Capture the cell that displays the provided text and extract its (X, Y) central coordinate. 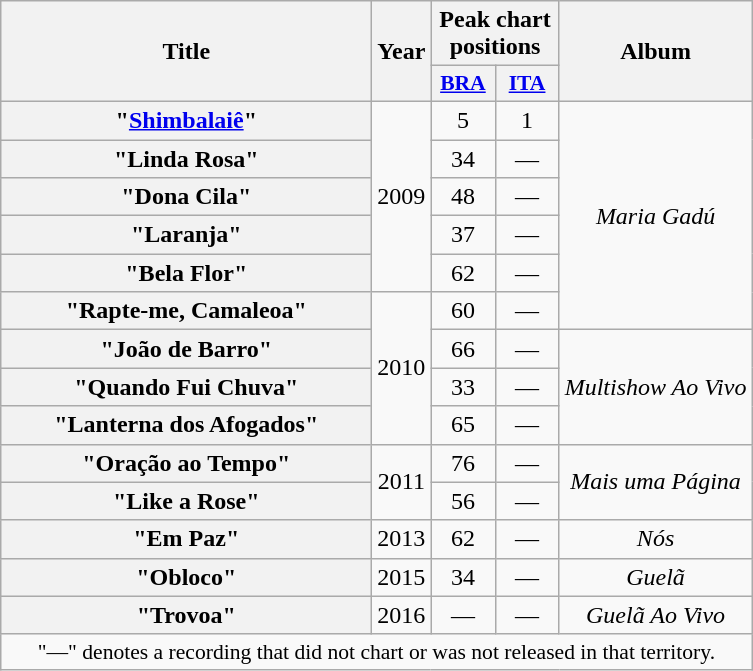
60 (463, 311)
76 (463, 463)
ITA (527, 84)
Multishow Ao Vivo (656, 387)
37 (463, 235)
2009 (402, 196)
"Trovoa" (186, 615)
"Obloco" (186, 577)
33 (463, 387)
"Lanterna dos Afogados" (186, 425)
"Shimbalaiê" (186, 120)
56 (463, 501)
Peak chart positions (495, 34)
65 (463, 425)
Title (186, 52)
"Oração ao Tempo" (186, 463)
1 (527, 120)
Guelã Ao Vivo (656, 615)
Nós (656, 539)
"Linda Rosa" (186, 159)
"João de Barro" (186, 349)
BRA (463, 84)
"Rapte-me, Camaleoa" (186, 311)
"Quando Fui Chuva" (186, 387)
"Like a Rose" (186, 501)
5 (463, 120)
2015 (402, 577)
Guelã (656, 577)
66 (463, 349)
Album (656, 52)
2013 (402, 539)
48 (463, 197)
"Dona Cila" (186, 197)
Mais uma Página (656, 482)
2010 (402, 368)
2016 (402, 615)
"Bela Flor" (186, 273)
Maria Gadú (656, 215)
"—" denotes a recording that did not chart or was not released in that territory. (376, 652)
2011 (402, 482)
Year (402, 52)
"Laranja" (186, 235)
"Em Paz" (186, 539)
